Return [X, Y] of the center of cell containing provided text 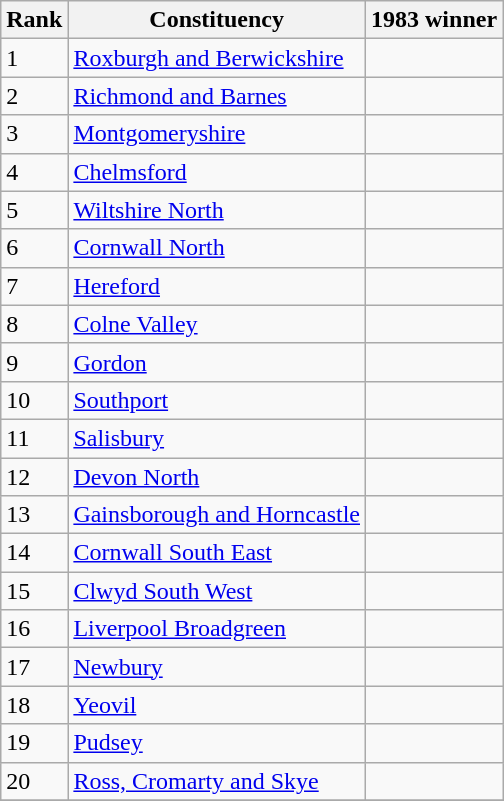
Liverpool Broadgreen [217, 629]
3 [34, 134]
Richmond and Barnes [217, 96]
Colne Valley [217, 324]
Rank [34, 20]
Pudsey [217, 743]
1 [34, 58]
11 [34, 438]
Yeovil [217, 705]
Cornwall South East [217, 553]
Montgomeryshire [217, 134]
9 [34, 362]
Hereford [217, 286]
5 [34, 210]
Devon North [217, 477]
Chelmsford [217, 172]
13 [34, 515]
Roxburgh and Berwickshire [217, 58]
Newbury [217, 667]
8 [34, 324]
12 [34, 477]
16 [34, 629]
Clwyd South West [217, 591]
4 [34, 172]
15 [34, 591]
Salisbury [217, 438]
14 [34, 553]
20 [34, 781]
Wiltshire North [217, 210]
7 [34, 286]
17 [34, 667]
6 [34, 248]
10 [34, 400]
19 [34, 743]
Constituency [217, 20]
2 [34, 96]
18 [34, 705]
Cornwall North [217, 248]
Southport [217, 400]
1983 winner [434, 20]
Gordon [217, 362]
Ross, Cromarty and Skye [217, 781]
Gainsborough and Horncastle [217, 515]
